Find where the given text appears and provide that cell's center as (X, Y) coordinate. 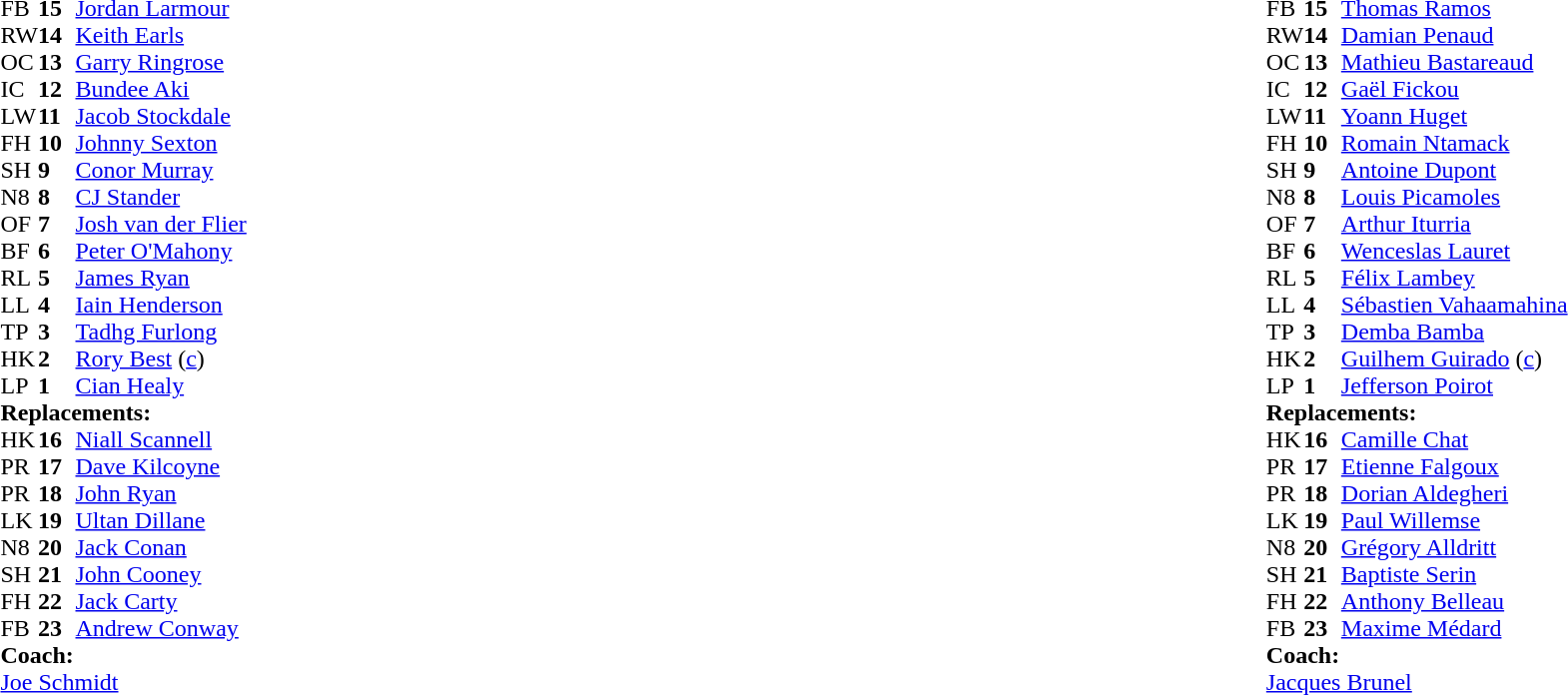
Andrew Conway (162, 629)
Mathieu Bastareaud (1454, 62)
Keith Earls (162, 36)
Jefferson Poirot (1454, 385)
John Ryan (162, 493)
Garry Ringrose (162, 62)
Yoann Huget (1454, 116)
Tadhg Furlong (162, 332)
Wenceslas Lauret (1454, 252)
John Cooney (162, 575)
Dave Kilcoyne (162, 467)
CJ Stander (162, 198)
Dorian Aldegheri (1454, 493)
Jack Carty (162, 601)
Paul Willemse (1454, 521)
Guilhem Guirado (c) (1454, 359)
James Ryan (162, 278)
Etienne Falgoux (1454, 467)
Grégory Alldritt (1454, 547)
Gaël Fickou (1454, 90)
Cian Healy (162, 385)
Josh van der Flier (162, 224)
Iain Henderson (162, 306)
Louis Picamoles (1454, 198)
Félix Lambey (1454, 278)
Jack Conan (162, 547)
Damian Penaud (1454, 36)
Antoine Dupont (1454, 170)
Bundee Aki (162, 90)
Ultan Dillane (162, 521)
Romain Ntamack (1454, 144)
Arthur Iturria (1454, 224)
Peter O'Mahony (162, 252)
Camille Chat (1454, 439)
Johnny Sexton (162, 144)
Baptiste Serin (1454, 575)
Conor Murray (162, 170)
Maxime Médard (1454, 629)
Anthony Belleau (1454, 601)
Rory Best (c) (162, 359)
Niall Scannell (162, 439)
Jacob Stockdale (162, 116)
Demba Bamba (1454, 332)
Sébastien Vahaamahina (1454, 306)
